Search for the cell housing the specified text and yield its (X, Y) center coordinate. 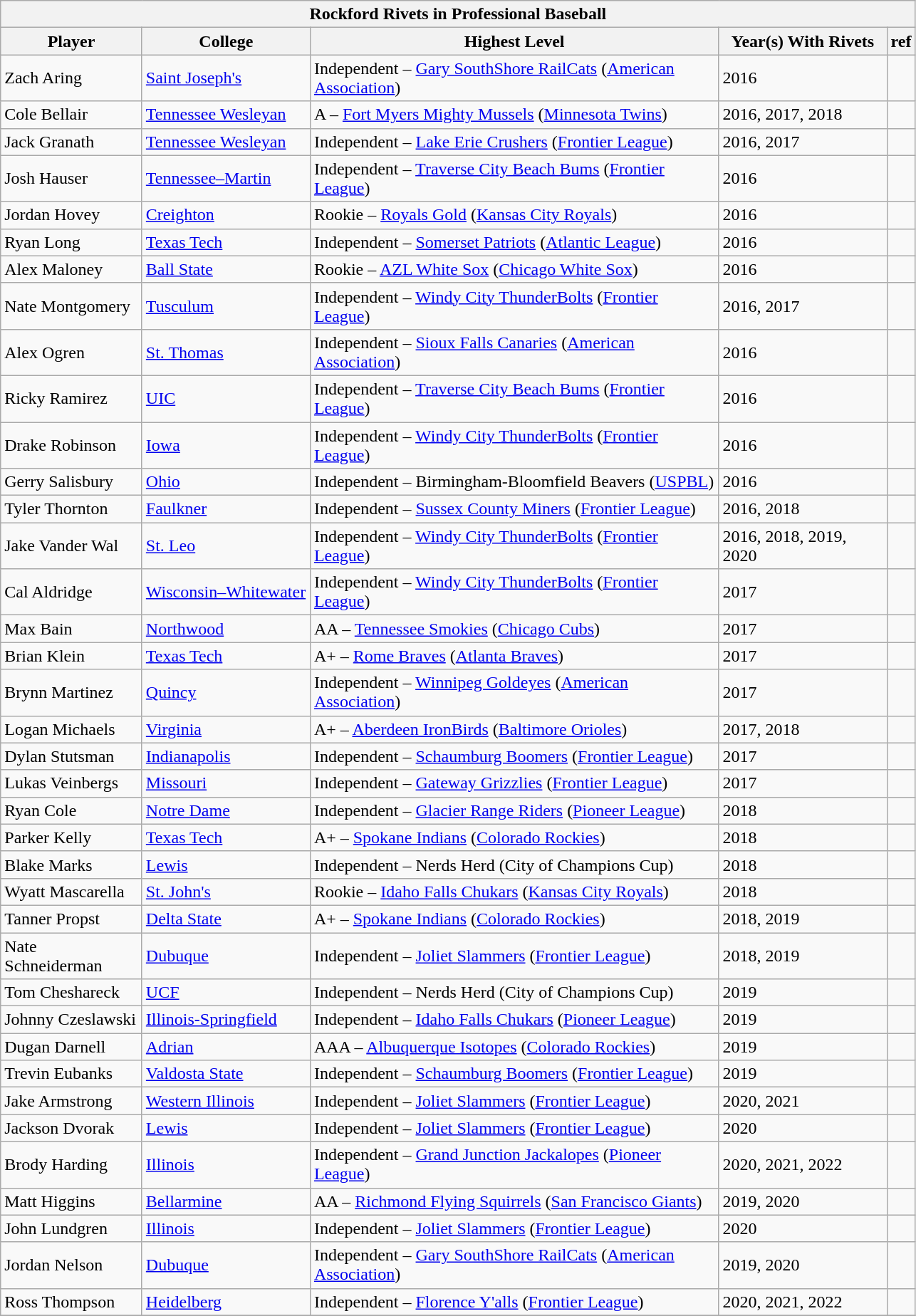
St. Leo (226, 545)
AA – Richmond Flying Squirrels (San Francisco Giants) (514, 1201)
College (226, 41)
Notre Dame (226, 810)
A+ – Rome Braves (Atlanta Braves) (514, 656)
Rookie – AZL White Sox (Chicago White Sox) (514, 269)
Max Bain (71, 629)
Jake Armstrong (71, 1101)
AA – Tennessee Smokies (Chicago Cubs) (514, 629)
UIC (226, 399)
Bellarmine (226, 1201)
Lukas Veinbergs (71, 783)
Independent – Glacier Range Riders (Pioneer League) (514, 810)
A+ – Aberdeen IronBirds (Baltimore Orioles) (514, 729)
Independent – Florence Y'alls (Frontier League) (514, 1302)
Rockford Rivets in Professional Baseball (458, 14)
Jordan Nelson (71, 1265)
Brody Harding (71, 1165)
2017, 2018 (803, 729)
Ricky Ramirez (71, 399)
Ryan Long (71, 242)
Independent – Grand Junction Jackalopes (Pioneer League) (514, 1165)
Drake Robinson (71, 444)
Alex Maloney (71, 269)
Highest Level (514, 41)
St. Thomas (226, 352)
Jake Vander Wal (71, 545)
Josh Hauser (71, 178)
Jackson Dvorak (71, 1128)
Alex Ogren (71, 352)
Valdosta State (226, 1074)
Indianapolis (226, 756)
Wyatt Mascarella (71, 892)
AAA – Albuquerque Isotopes (Colorado Rockies) (514, 1047)
2016, 2018 (803, 509)
Tusculum (226, 306)
Adrian (226, 1047)
Johnny Czeslawski (71, 1020)
Illinois-Springfield (226, 1020)
Quincy (226, 692)
Independent – Lake Erie Crushers (Frontier League) (514, 142)
Year(s) With Rivets (803, 41)
Saint Joseph's (226, 78)
2016, 2018, 2019, 2020 (803, 545)
Independent – Idaho Falls Chukars (Pioneer League) (514, 1020)
Logan Michaels (71, 729)
2016, 2017, 2018 (803, 115)
Faulkner (226, 509)
Independent – Somerset Patriots (Atlantic League) (514, 242)
Cal Aldridge (71, 592)
Dylan Stutsman (71, 756)
Ball State (226, 269)
UCF (226, 993)
Iowa (226, 444)
Heidelberg (226, 1302)
Dugan Darnell (71, 1047)
Independent – Sioux Falls Canaries (American Association) (514, 352)
Cole Bellair (71, 115)
Blake Marks (71, 865)
Northwood (226, 629)
Delta State (226, 919)
Brynn Martinez (71, 692)
Trevin Eubanks (71, 1074)
2020, 2021 (803, 1101)
A – Fort Myers Mighty Mussels (Minnesota Twins) (514, 115)
Jordan Hovey (71, 215)
Ohio (226, 482)
Brian Klein (71, 656)
Jack Granath (71, 142)
Rookie – Royals Gold (Kansas City Royals) (514, 215)
Ryan Cole (71, 810)
Virginia (226, 729)
Zach Aring (71, 78)
Tyler Thornton (71, 509)
Parker Kelly (71, 837)
Matt Higgins (71, 1201)
Tanner Propst (71, 919)
Rookie – Idaho Falls Chukars (Kansas City Royals) (514, 892)
St. John's (226, 892)
Gerry Salisbury (71, 482)
Wisconsin–Whitewater (226, 592)
Tennessee–Martin (226, 178)
Missouri (226, 783)
Nate Schneiderman (71, 956)
Creighton (226, 215)
Player (71, 41)
Western Illinois (226, 1101)
Tom Cheshareck (71, 993)
Independent – Birmingham-Bloomfield Beavers (USPBL) (514, 482)
Nate Montgomery (71, 306)
John Lundgren (71, 1228)
ref (901, 41)
Independent – Gateway Grizzlies (Frontier League) (514, 783)
Independent – Winnipeg Goldeyes (American Association) (514, 692)
Ross Thompson (71, 1302)
Independent – Sussex County Miners (Frontier League) (514, 509)
